Pinpoint the cell where the given text exists, returning its (X, Y) midpoint coordinate. 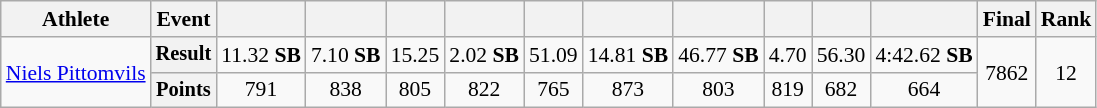
2.02 SB (484, 55)
Athlete (76, 19)
682 (842, 90)
46.77 SB (718, 55)
765 (554, 90)
805 (416, 90)
Event (184, 19)
822 (484, 90)
4.70 (788, 55)
56.30 (842, 55)
791 (261, 90)
7862 (1007, 72)
4:42.62 SB (924, 55)
15.25 (416, 55)
838 (346, 90)
51.09 (554, 55)
819 (788, 90)
664 (924, 90)
Rank (1066, 19)
14.81 SB (628, 55)
873 (628, 90)
803 (718, 90)
Niels Pittomvils (76, 72)
Result (184, 55)
Points (184, 90)
Final (1007, 19)
12 (1066, 72)
11.32 SB (261, 55)
7.10 SB (346, 55)
